Pinpoint the cell where the given text exists, returning its [x, y] midpoint coordinate. 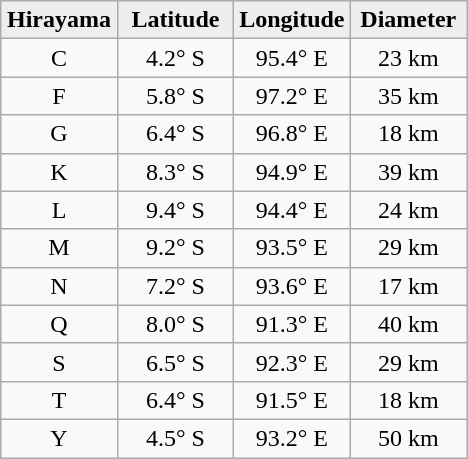
93.5° E [292, 248]
N [59, 286]
92.3° E [292, 362]
23 km [408, 58]
9.2° S [175, 248]
M [59, 248]
G [59, 134]
94.9° E [292, 172]
C [59, 58]
39 km [408, 172]
35 km [408, 96]
40 km [408, 324]
93.2° E [292, 438]
Diameter [408, 20]
L [59, 210]
K [59, 172]
94.4° E [292, 210]
Longitude [292, 20]
Y [59, 438]
7.2° S [175, 286]
T [59, 400]
Hirayama [59, 20]
8.3° S [175, 172]
24 km [408, 210]
9.4° S [175, 210]
93.6° E [292, 286]
F [59, 96]
Q [59, 324]
4.5° S [175, 438]
96.8° E [292, 134]
97.2° E [292, 96]
8.0° S [175, 324]
4.2° S [175, 58]
Latitude [175, 20]
6.5° S [175, 362]
95.4° E [292, 58]
S [59, 362]
17 km [408, 286]
5.8° S [175, 96]
91.3° E [292, 324]
50 km [408, 438]
91.5° E [292, 400]
